From the cell containing the given text, extract its center point as (x, y) coordinate. 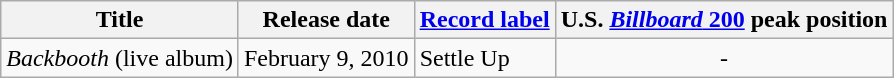
Backbooth (live album) (120, 58)
- (724, 58)
Title (120, 20)
February 9, 2010 (326, 58)
U.S. Billboard 200 peak position (724, 20)
Settle Up (484, 58)
Release date (326, 20)
Record label (484, 20)
